Output the [x, y] coordinate of the center of the cell containing the given text.  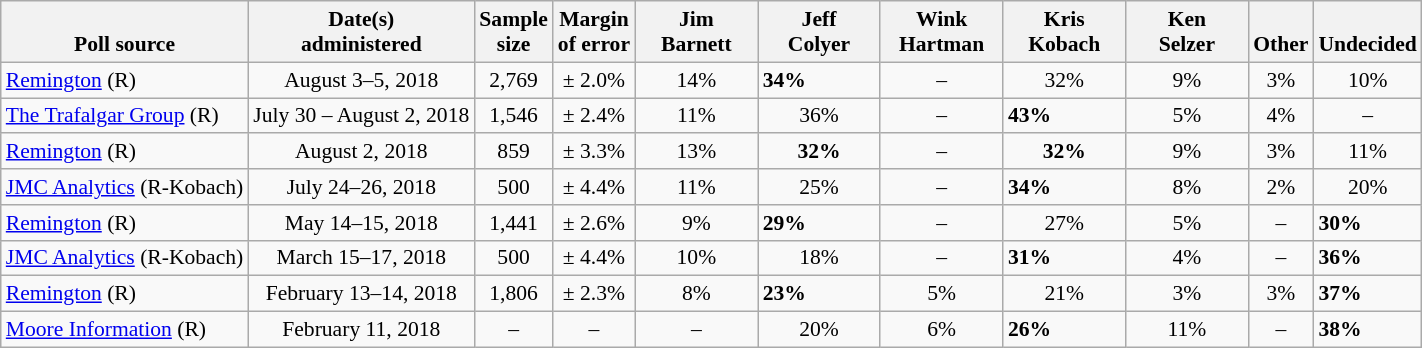
Samplesize [513, 32]
July 24–26, 2018 [361, 187]
25% [820, 187]
37% [1367, 294]
Undecided [1367, 32]
23% [820, 294]
JimBarnett [696, 32]
1,441 [513, 223]
WinkHartman [942, 32]
± 2.4% [594, 116]
18% [820, 258]
1,546 [513, 116]
± 3.3% [594, 152]
26% [1064, 330]
KenSelzer [1188, 32]
Marginof error [594, 32]
Poll source [125, 32]
27% [1064, 223]
August 3–5, 2018 [361, 80]
August 2, 2018 [361, 152]
May 14–15, 2018 [361, 223]
43% [1064, 116]
JeffColyer [820, 32]
30% [1367, 223]
Other [1280, 32]
13% [696, 152]
The Trafalgar Group (R) [125, 116]
1,806 [513, 294]
31% [1064, 258]
March 15–17, 2018 [361, 258]
± 2.3% [594, 294]
2,769 [513, 80]
Date(s)administered [361, 32]
14% [696, 80]
859 [513, 152]
February 11, 2018 [361, 330]
February 13–14, 2018 [361, 294]
29% [820, 223]
± 2.6% [594, 223]
July 30 – August 2, 2018 [361, 116]
6% [942, 330]
± 2.0% [594, 80]
KrisKobach [1064, 32]
Moore Information (R) [125, 330]
21% [1064, 294]
2% [1280, 187]
38% [1367, 330]
